Detect which cell encompasses the target text, then output its [x, y] center coordinate. 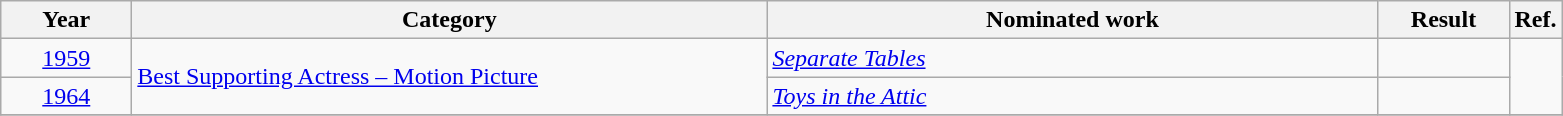
Best Supporting Actress – Motion Picture [450, 77]
Separate Tables [1072, 58]
Result [1444, 20]
1959 [66, 58]
Ref. [1536, 20]
Toys in the Attic [1072, 96]
Year [66, 20]
Nominated work [1072, 20]
Category [450, 20]
1964 [66, 96]
